Search for the cell housing the specified text and yield its [X, Y] center coordinate. 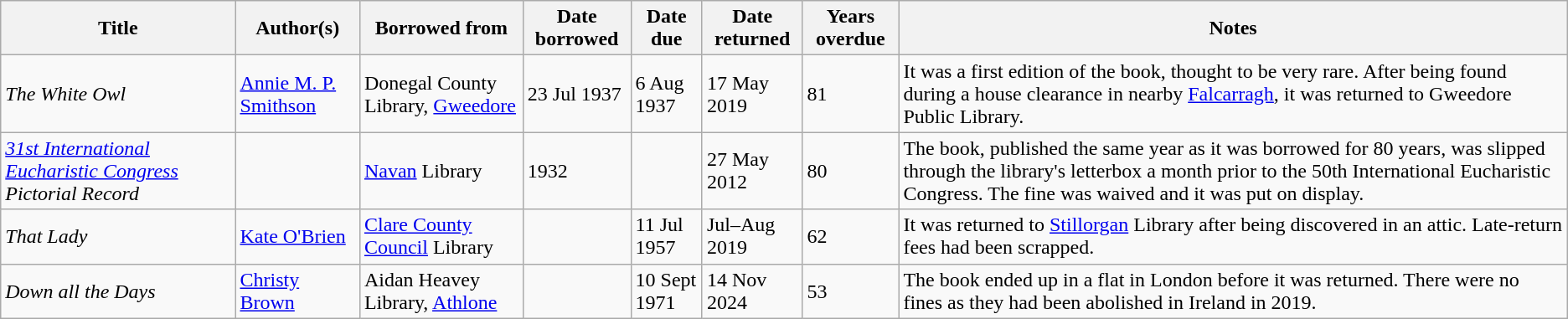
14 Nov 2024 [752, 291]
Navan Library [441, 171]
Borrowed from [441, 28]
27 May 2012 [752, 171]
Date due [667, 28]
10 Sept 1971 [667, 291]
6 Aug 1937 [667, 94]
Christy Brown [297, 291]
Donegal County Library, Gweedore [441, 94]
53 [851, 291]
31st International Eucharistic Congress Pictorial Record [118, 171]
81 [851, 94]
23 Jul 1937 [576, 94]
62 [851, 236]
Jul–Aug 2019 [752, 236]
Title [118, 28]
Clare County Council Library [441, 236]
Annie M. P. Smithson [297, 94]
The book ended up in a flat in London before it was returned. There were no fines as they had been abolished in Ireland in 2019. [1233, 291]
1932 [576, 171]
17 May 2019 [752, 94]
Notes [1233, 28]
Kate O'Brien [297, 236]
The White Owl [118, 94]
Down all the Days [118, 291]
Author(s) [297, 28]
Aidan Heavey Library, Athlone [441, 291]
11 Jul 1957 [667, 236]
It was returned to Stillorgan Library after being discovered in an attic. Late-return fees had been scrapped. [1233, 236]
That Lady [118, 236]
Years overdue [851, 28]
Date borrowed [576, 28]
80 [851, 171]
Date returned [752, 28]
